Provide the [x, y] coordinate of the cell's center where the given text is located.  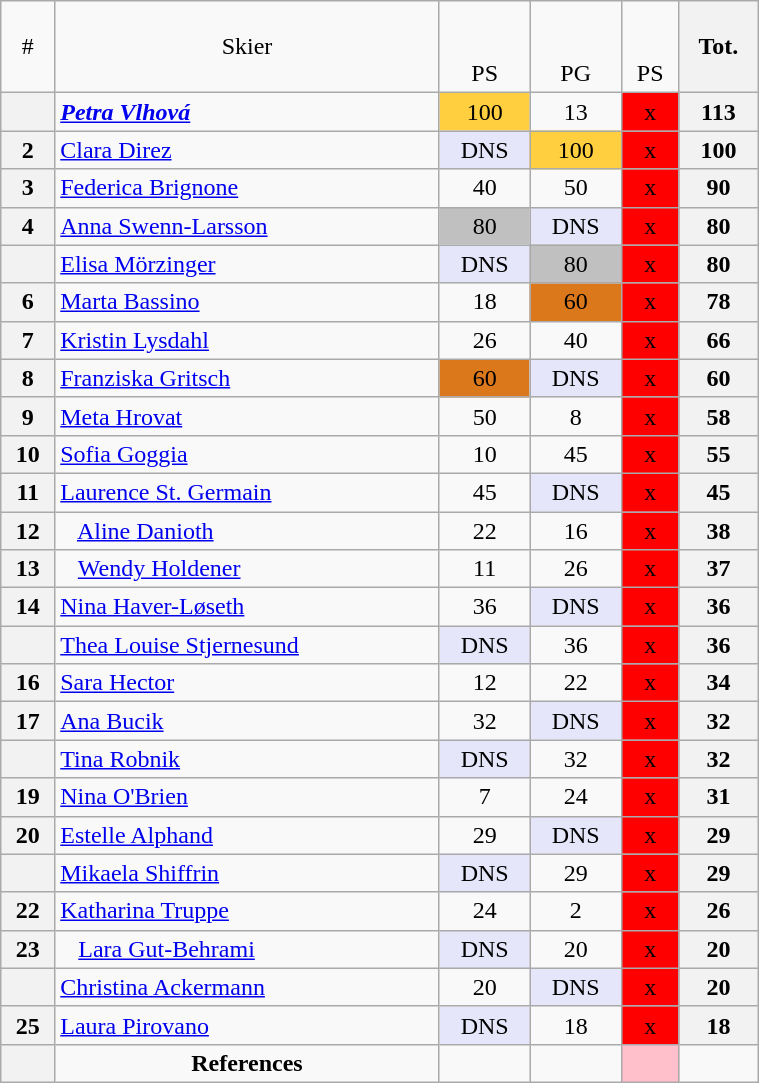
Tot. [718, 47]
14 [28, 607]
Laurence St. Germain [247, 492]
17 [28, 721]
Clara Direz [247, 150]
Estelle Alphand [247, 835]
Skier [247, 47]
Meta Hrovat [247, 416]
Mikaela Shiffrin [247, 873]
6 [28, 302]
3 [28, 188]
Aline Danioth [247, 531]
Petra Vlhová [247, 112]
23 [28, 949]
Nina O'Brien [247, 797]
37 [718, 569]
# [28, 47]
Tina Robnik [247, 759]
Ana Bucik [247, 721]
Anna Swenn-Larsson [247, 226]
78 [718, 302]
19 [28, 797]
Elisa Mörzinger [247, 264]
90 [718, 188]
Thea Louise Stjernesund [247, 645]
34 [718, 683]
Franziska Gritsch [247, 378]
31 [718, 797]
Kristin Lysdahl [247, 340]
Katharina Truppe [247, 911]
Wendy Holdener [247, 569]
Sara Hector [247, 683]
References [247, 1063]
PG [576, 47]
Sofia Goggia [247, 454]
38 [718, 531]
9 [28, 416]
Laura Pirovano [247, 1025]
55 [718, 454]
4 [28, 226]
113 [718, 112]
58 [718, 416]
66 [718, 340]
Lara Gut-Behrami [247, 949]
Federica Brignone [247, 188]
Christina Ackermann [247, 987]
25 [28, 1025]
Nina Haver-Løseth [247, 607]
Marta Bassino [247, 302]
